Return the (X, Y) coordinate for the center point of the cell that contains the specified text.  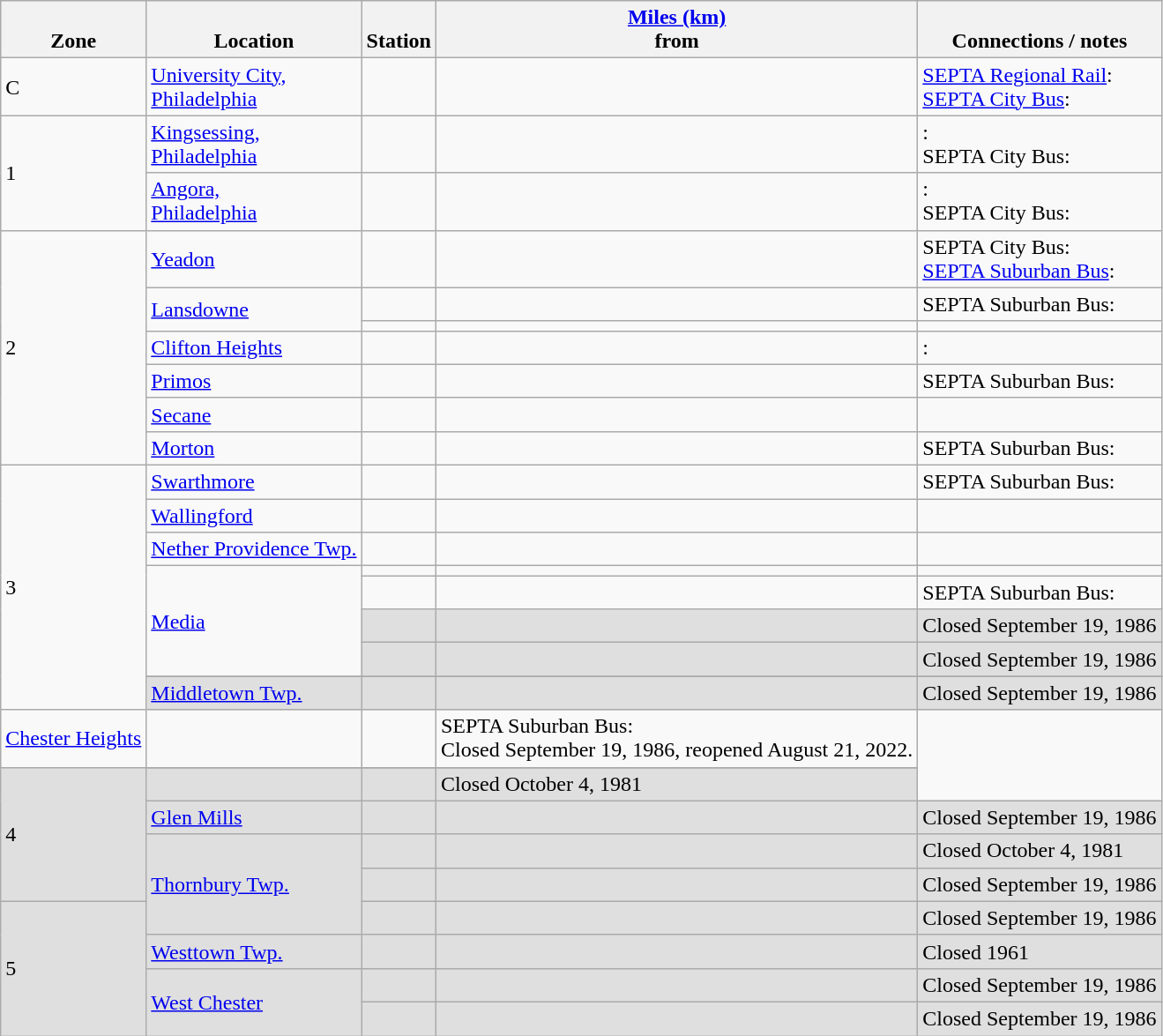
Swarthmore (254, 481)
SEPTA City Bus: SEPTA Suburban Bus: (1040, 259)
Angora,Philadelphia (254, 201)
Location (254, 30)
SEPTA Suburban Bus: Closed September 19, 1986, reopened August 21, 2022. (676, 739)
3 (74, 587)
West Chester (254, 1002)
Yeadon (254, 259)
2 (74, 347)
1 (74, 173)
Closed 1961 (1040, 951)
4 (74, 834)
Media (254, 621)
Zone (74, 30)
Chester Heights (74, 739)
C (74, 86)
Thornbury Twp. (254, 884)
Primos (254, 381)
SEPTA Regional Rail: SEPTA City Bus: (1040, 86)
Westtown Twp. (254, 951)
Miles (km)from (676, 30)
Wallingford (254, 516)
Lansdowne (254, 309)
University City,Philadelphia (254, 86)
Morton (254, 448)
Clifton Heights (254, 347)
: (1040, 347)
Nether Providence Twp. (254, 549)
Connections / notes (1040, 30)
Station (399, 30)
Secane (254, 414)
Middletown Twp. (254, 693)
Glen Mills (254, 817)
Kingsessing,Philadelphia (254, 145)
5 (74, 968)
